Extract the (x, y) coordinate from the center of the cell holding the provided text.  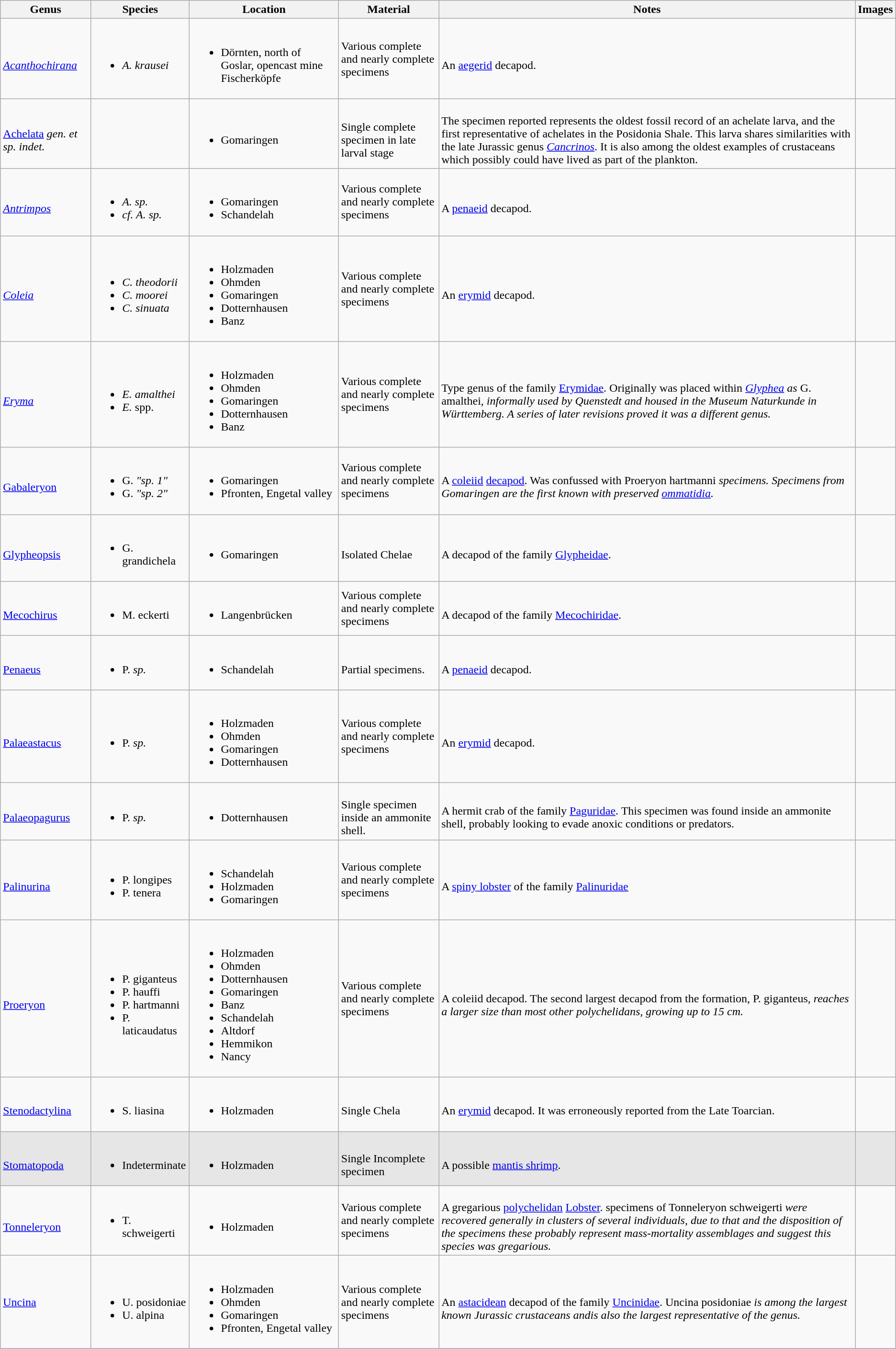
P. longipesP. tenera (140, 880)
A decapod of the family Mecochiridae. (647, 608)
An erymid decapod. It was erroneously reported from the Late Toarcian. (647, 1104)
Palaeopagurus (46, 811)
U. posidoniaeU. alpina (140, 1302)
Dörnten, north of Goslar, opencast mine Fischerköpfe (264, 58)
HolzmadenOhmdenGomaringenDotternhausen (264, 736)
An aegerid decapod. (647, 58)
GomaringenSchandelah (264, 202)
Uncina (46, 1302)
HolzmadenOhmdenGomaringenPfronten, Engetal valley (264, 1302)
Genus (46, 10)
C. theodoriiC. mooreiC. sinuata (140, 288)
Stenodactylina (46, 1104)
Acanthochirana (46, 58)
Penaeus (46, 663)
Gabaleryon (46, 481)
Antrimpos (46, 202)
Location (264, 10)
Indeterminate (140, 1159)
Proeryon (46, 999)
Isolated Chelae (389, 548)
GomaringenPfronten, Engetal valley (264, 481)
Single Incomplete specimen (389, 1159)
Langenbrücken (264, 608)
Tonneleryon (46, 1221)
Images (875, 10)
G. "sp. 1"G. "sp. 2" (140, 481)
A possible mantis shrimp. (647, 1159)
A decapod of the family Glypheidae. (647, 548)
Species (140, 10)
A. sp.cf. A. sp. (140, 202)
Single Chela (389, 1104)
E. amaltheiE. spp. (140, 395)
Partial specimens. (389, 663)
Single complete specimen in late larval stage (389, 134)
Coleia (46, 288)
Eryma (46, 395)
SchandelahHolzmadenGomaringen (264, 880)
Material (389, 10)
Achelata gen. et sp. indet. (46, 134)
A hermit crab of the family Paguridae. This specimen was found inside an ammonite shell, probably looking to evade anoxic conditions or predators. (647, 811)
Palinurina (46, 880)
Single specimen inside an ammonite shell. (389, 811)
Notes (647, 10)
Dotternhausen (264, 811)
Palaeastacus (46, 736)
A coleiid decapod. Was confussed with Proeryon hartmanni specimens. Specimens from Gomaringen are the first known with preserved ommatidia. (647, 481)
T. schweigerti (140, 1221)
Stomatopoda (46, 1159)
Schandelah (264, 663)
S. liasina (140, 1104)
A. krausei (140, 58)
P. giganteusP. hauffiP. hartmanniP. laticaudatus (140, 999)
Mecochirus (46, 608)
HolzmadenOhmdenDotternhausenGomaringenBanzSchandelahAltdorfHemmikonNancy (264, 999)
M. eckerti (140, 608)
A spiny lobster of the family Palinuridae (647, 880)
G. grandichela (140, 548)
Glypheopsis (46, 548)
